Locate the cell with the specified text and output its (X, Y) center coordinate. 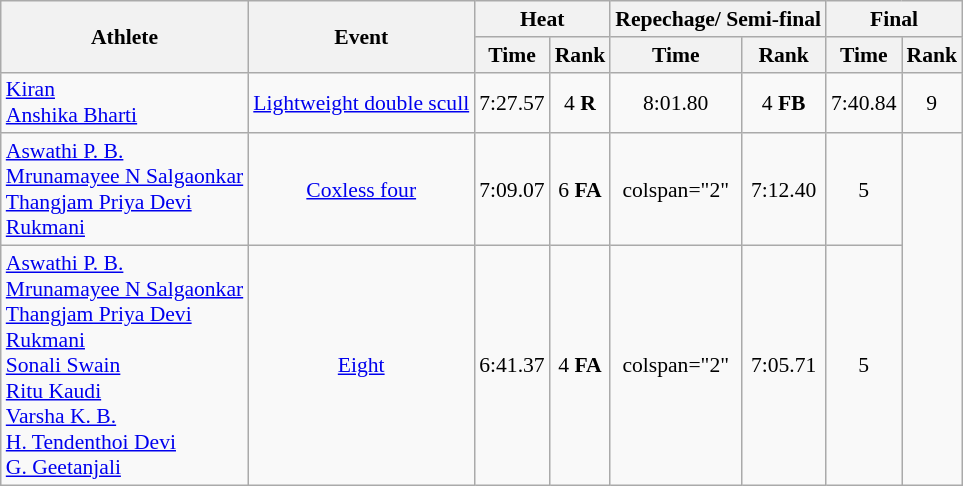
8:01.80 (676, 102)
7:09.07 (512, 190)
4 R (580, 102)
Final (894, 19)
6:41.37 (512, 366)
Lightweight double scull (361, 102)
7:12.40 (784, 190)
KiranAnshika Bharti (125, 102)
4 FB (784, 102)
4 FA (580, 366)
Aswathi P. B.Mrunamayee N SalgaonkarThangjam Priya DeviRukmaniSonali SwainRitu KaudiVarsha K. B.H. Tendenthoi DeviG. Geetanjali (125, 366)
6 FA (580, 190)
Aswathi P. B.Mrunamayee N SalgaonkarThangjam Priya DeviRukmani (125, 190)
7:27.57 (512, 102)
Eight (361, 366)
Repechage/ Semi-final (718, 19)
Coxless four (361, 190)
Heat (542, 19)
Athlete (125, 36)
Event (361, 36)
7:05.71 (784, 366)
9 (932, 102)
7:40.84 (864, 102)
